From the cell containing the given text, extract its center point as (x, y) coordinate. 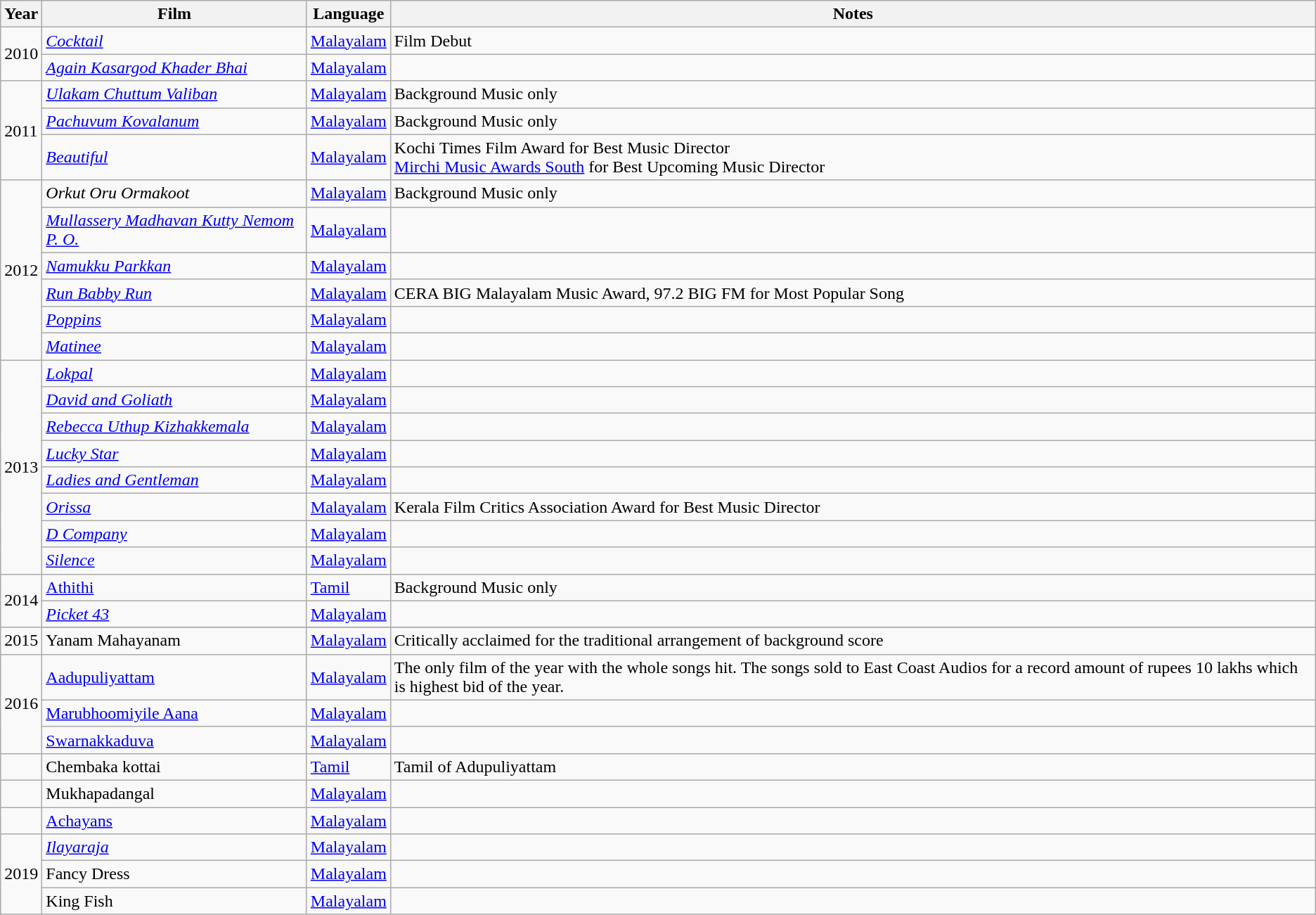
2013 (21, 467)
Beautiful (174, 158)
Athithi (174, 587)
Silence (174, 561)
2010 (21, 54)
Lucky Star (174, 454)
Film (174, 14)
Mullassery Madhavan Kutty Nemom P. O. (174, 229)
Ulakam Chuttum Valiban (174, 94)
Notes (853, 14)
King Fish (174, 901)
Matinee (174, 346)
David and Goliath (174, 400)
D Company (174, 534)
Pachuvum Kovalanum (174, 121)
Kerala Film Critics Association Award for Best Music Director (853, 507)
Kochi Times Film Award for Best Music Director Mirchi Music Awards South for Best Upcoming Music Director (853, 158)
Film Debut (853, 41)
Picket 43 (174, 614)
Mukhapadangal (174, 793)
Swarnakkaduva (174, 740)
Rebecca Uthup Kizhakkemala (174, 427)
Achayans (174, 821)
Year (21, 14)
Critically acclaimed for the traditional arrangement of background score (853, 641)
2015 (21, 641)
Fancy Dress (174, 874)
Ladies and Gentleman (174, 480)
Again Kasargod Khader Bhai (174, 68)
Cocktail (174, 41)
Poppins (174, 319)
Run Babby Run (174, 293)
Namukku Parkkan (174, 266)
Ilayaraja (174, 847)
Lokpal (174, 373)
Marubhoomiyile Aana (174, 713)
2016 (21, 703)
CERA BIG Malayalam Music Award, 97.2 BIG FM for Most Popular Song (853, 293)
Aadupuliyattam (174, 677)
Orissa (174, 507)
Language (349, 14)
Tamil of Adupuliyattam (853, 767)
2011 (21, 131)
Yanam Mahayanam (174, 641)
Orkut Oru Ormakoot (174, 193)
2014 (21, 601)
2012 (21, 270)
Chembaka kottai (174, 767)
2019 (21, 874)
